Detect which cell encompasses the target text, then output its [X, Y] center coordinate. 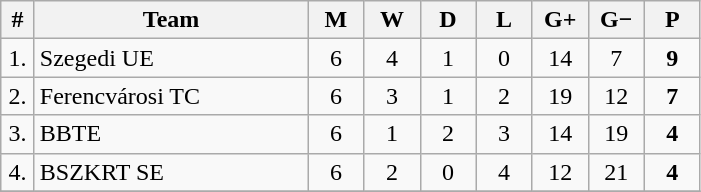
L [504, 20]
9 [672, 58]
BSZKRT SE [171, 172]
W [392, 20]
BBTE [171, 134]
1. [18, 58]
Szegedi UE [171, 58]
P [672, 20]
Team [171, 20]
# [18, 20]
G− [616, 20]
21 [616, 172]
D [448, 20]
Ferencvárosi TC [171, 96]
G+ [560, 20]
M [336, 20]
2. [18, 96]
4. [18, 172]
3. [18, 134]
